From the cell containing the given text, extract its center point as (X, Y) coordinate. 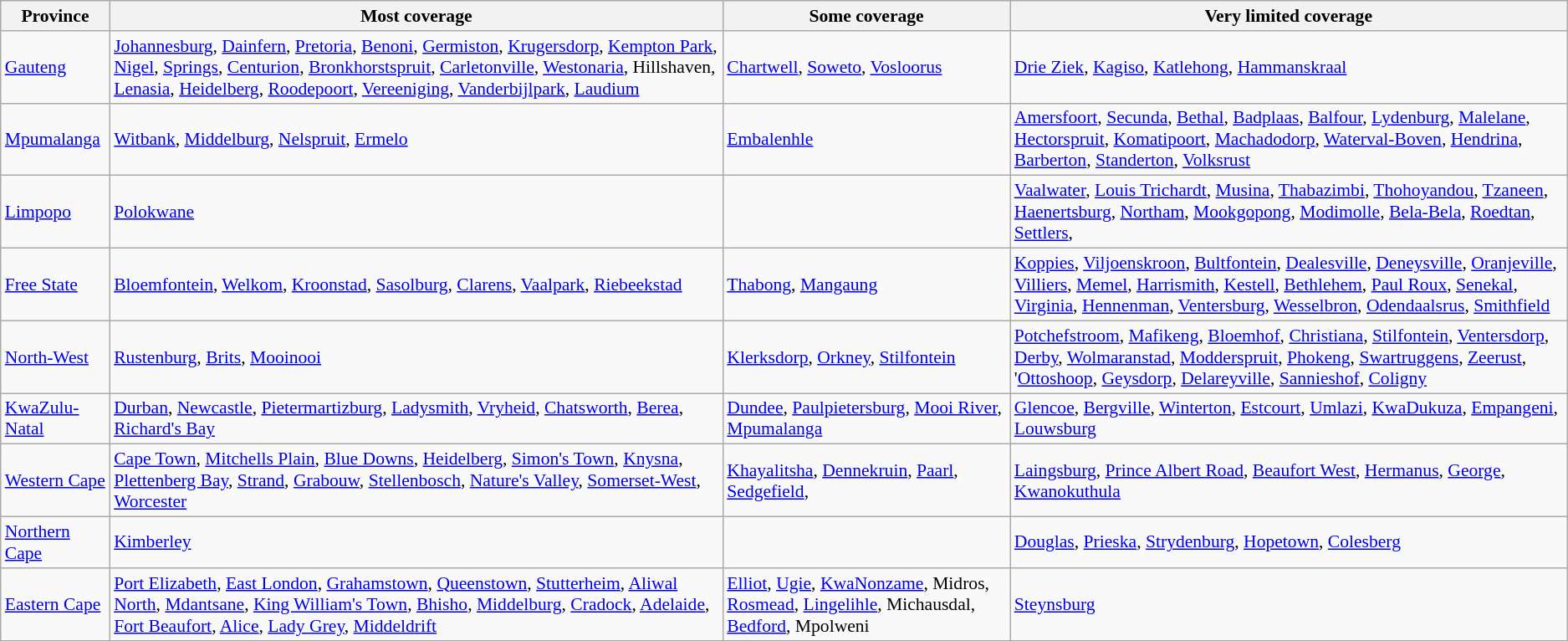
Chartwell, Soweto, Vosloorus (866, 67)
Western Cape (55, 480)
Eastern Cape (55, 604)
Kimberley (416, 542)
Free State (55, 285)
Northern Cape (55, 542)
Witbank, Middelburg, Nelspruit, Ermelo (416, 139)
KwaZulu-Natal (55, 418)
Thabong, Mangaung (866, 285)
Steynsburg (1289, 604)
Glencoe, Bergville, Winterton, Estcourt, Umlazi, KwaDukuza, Empangeni, Louwsburg (1289, 418)
Embalenhle (866, 139)
Some coverage (866, 16)
Very limited coverage (1289, 16)
Drie Ziek, Kagiso, Katlehong, Hammanskraal (1289, 67)
Rustenburg, Brits, Mooinooi (416, 356)
Polokwane (416, 213)
Klerksdorp, Orkney, Stilfontein (866, 356)
Province (55, 16)
Dundee, Paulpietersburg, Mooi River, Mpumalanga (866, 418)
Mpumalanga (55, 139)
Bloemfontein, Welkom, Kroonstad, Sasolburg, Clarens, Vaalpark, Riebeekstad (416, 285)
Khayalitsha, Dennekruin, Paarl, Sedgefield, (866, 480)
Gauteng (55, 67)
Elliot, Ugie, KwaNonzame, Midros, Rosmead, Lingelihle, Michausdal, Bedford, Mpolweni (866, 604)
Durban, Newcastle, Pietermartizburg, Ladysmith, Vryheid, Chatsworth, Berea, Richard's Bay (416, 418)
North-West (55, 356)
Limpopo (55, 213)
Douglas, Prieska, Strydenburg, Hopetown, Colesberg (1289, 542)
Most coverage (416, 16)
Vaalwater, Louis Trichardt, Musina, Thabazimbi, Thohoyandou, Tzaneen, Haenertsburg, Northam, Mookgopong, Modimolle, Bela-Bela, Roedtan, Settlers, (1289, 213)
Laingsburg, Prince Albert Road, Beaufort West, Hermanus, George, Kwanokuthula (1289, 480)
